Provide the [x, y] coordinate of the cell's center where the given text is located.  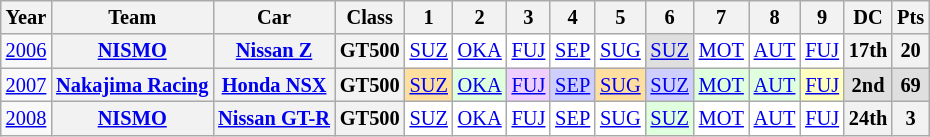
17th [868, 51]
Honda NSX [274, 85]
2006 [26, 51]
7 [722, 17]
69 [910, 85]
Nakajima Racing [132, 85]
6 [670, 17]
Car [274, 17]
2008 [26, 118]
4 [572, 17]
2nd [868, 85]
9 [822, 17]
2007 [26, 85]
1 [429, 17]
20 [910, 51]
2 [480, 17]
Year [26, 17]
DC [868, 17]
Nissan GT-R [274, 118]
24th [868, 118]
Pts [910, 17]
8 [775, 17]
Nissan Z [274, 51]
5 [620, 17]
Class [370, 17]
Team [132, 17]
